Search for the cell housing the specified text and yield its (X, Y) center coordinate. 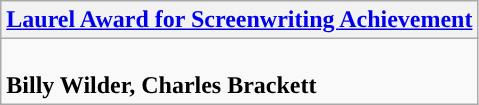
Laurel Award for Screenwriting Achievement (240, 20)
Billy Wilder, Charles Brackett (240, 72)
